From the cell containing the given text, extract its center point as [X, Y] coordinate. 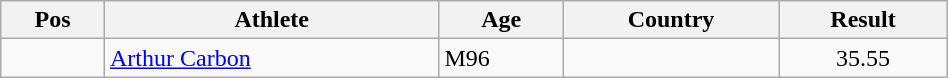
Arthur Carbon [271, 58]
35.55 [863, 58]
Pos [53, 20]
Age [501, 20]
M96 [501, 58]
Athlete [271, 20]
Result [863, 20]
Country [670, 20]
